Identify which cell holds the provided text, then report its [x, y] central coordinate. 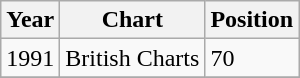
Position [252, 20]
70 [252, 58]
Year [30, 20]
British Charts [132, 58]
Chart [132, 20]
1991 [30, 58]
